Identify which cell holds the provided text, then report its [X, Y] central coordinate. 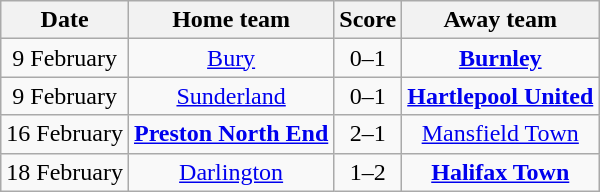
1–2 [368, 172]
Mansfield Town [500, 134]
Score [368, 20]
Home team [230, 20]
Burnley [500, 58]
18 February [65, 172]
Hartlepool United [500, 96]
Darlington [230, 172]
Preston North End [230, 134]
Date [65, 20]
16 February [65, 134]
Halifax Town [500, 172]
Bury [230, 58]
Away team [500, 20]
Sunderland [230, 96]
2–1 [368, 134]
